From the cell containing the given text, extract its center point as (x, y) coordinate. 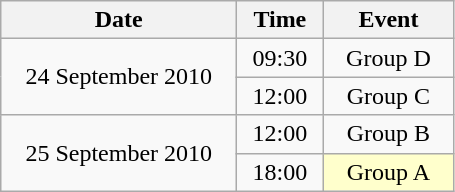
25 September 2010 (119, 153)
09:30 (280, 58)
Date (119, 20)
Group B (388, 134)
Group A (388, 172)
18:00 (280, 172)
Event (388, 20)
Time (280, 20)
24 September 2010 (119, 77)
Group C (388, 96)
Group D (388, 58)
